Return [X, Y] of the center of cell containing provided text 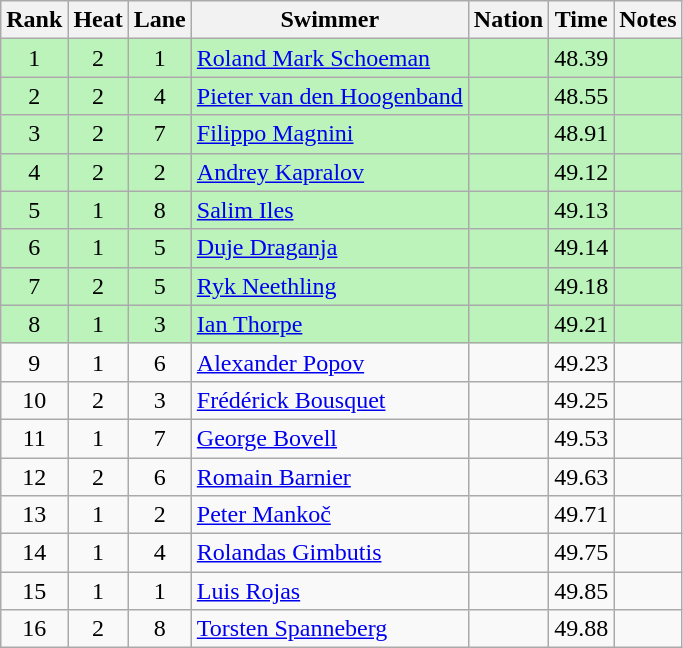
48.39 [582, 58]
Romain Barnier [330, 477]
49.14 [582, 248]
49.25 [582, 400]
Lane [160, 20]
Swimmer [330, 20]
Ryk Neethling [330, 286]
49.13 [582, 210]
49.88 [582, 629]
Peter Mankoč [330, 515]
49.63 [582, 477]
Rank [34, 20]
Salim Iles [330, 210]
Ian Thorpe [330, 324]
Luis Rojas [330, 591]
49.85 [582, 591]
11 [34, 438]
Duje Draganja [330, 248]
Heat [98, 20]
49.18 [582, 286]
Pieter van den Hoogenband [330, 96]
Roland Mark Schoeman [330, 58]
10 [34, 400]
49.21 [582, 324]
Rolandas Gimbutis [330, 553]
14 [34, 553]
Frédérick Bousquet [330, 400]
Andrey Kapralov [330, 172]
48.91 [582, 134]
13 [34, 515]
49.53 [582, 438]
15 [34, 591]
9 [34, 362]
Nation [508, 20]
Notes [648, 20]
49.23 [582, 362]
16 [34, 629]
Alexander Popov [330, 362]
49.75 [582, 553]
49.12 [582, 172]
Time [582, 20]
Torsten Spanneberg [330, 629]
12 [34, 477]
48.55 [582, 96]
Filippo Magnini [330, 134]
George Bovell [330, 438]
49.71 [582, 515]
